Return the [X, Y] coordinate for the center point of the cell that contains the specified text.  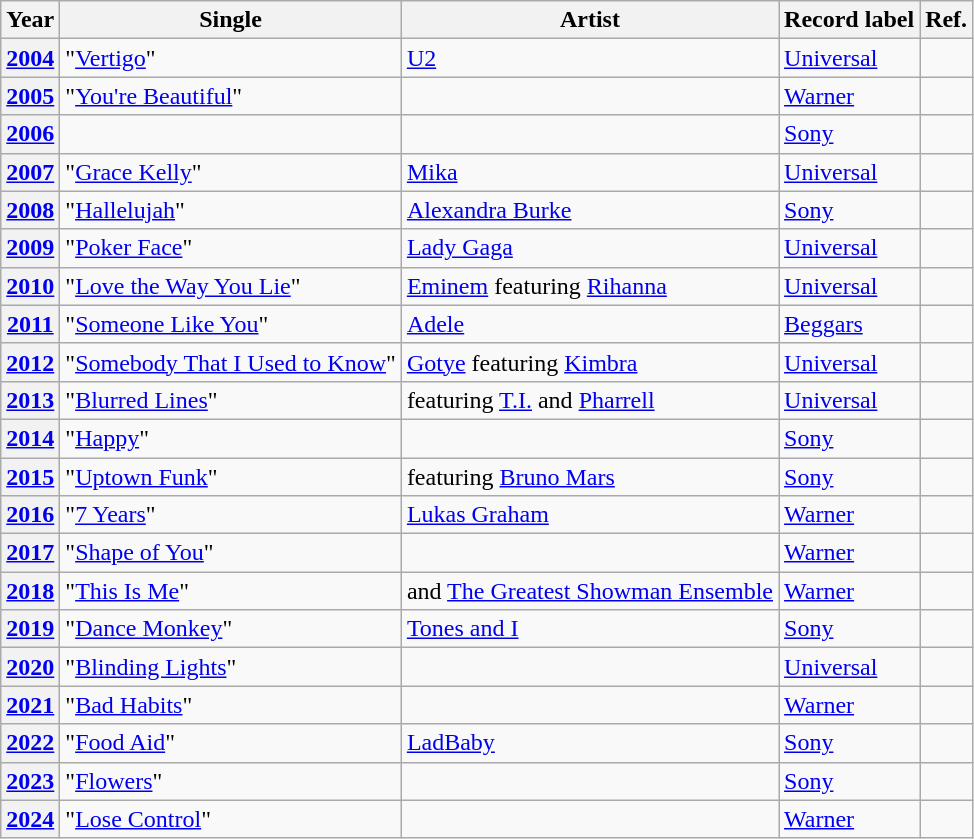
Single [231, 20]
2011 [30, 324]
Adele [590, 324]
2022 [30, 743]
Ref. [946, 20]
2005 [30, 96]
"Lose Control" [231, 819]
and The Greatest Showman Ensemble [590, 591]
2009 [30, 248]
2013 [30, 400]
2006 [30, 134]
Year [30, 20]
"Love the Way You Lie" [231, 286]
U2 [590, 58]
Lady Gaga [590, 248]
Tones and I [590, 629]
2021 [30, 705]
"Blurred Lines" [231, 400]
"Poker Face" [231, 248]
"Happy" [231, 438]
"Grace Kelly" [231, 172]
"You're Beautiful" [231, 96]
2008 [30, 210]
"Blinding Lights" [231, 667]
Alexandra Burke [590, 210]
2018 [30, 591]
"Flowers" [231, 781]
2007 [30, 172]
Mika [590, 172]
2016 [30, 515]
"Uptown Funk" [231, 477]
2017 [30, 553]
Beggars [850, 324]
Artist [590, 20]
"Vertigo" [231, 58]
LadBaby [590, 743]
"Hallelujah" [231, 210]
featuring T.I. and Pharrell [590, 400]
2020 [30, 667]
2023 [30, 781]
Record label [850, 20]
2015 [30, 477]
"7 Years" [231, 515]
Lukas Graham [590, 515]
featuring Bruno Mars [590, 477]
2019 [30, 629]
"Someone Like You" [231, 324]
"Dance Monkey" [231, 629]
"This Is Me" [231, 591]
2010 [30, 286]
"Somebody That I Used to Know" [231, 362]
Gotye featuring Kimbra [590, 362]
"Food Aid" [231, 743]
"Shape of You" [231, 553]
2012 [30, 362]
Eminem featuring Rihanna [590, 286]
2024 [30, 819]
2004 [30, 58]
2014 [30, 438]
"Bad Habits" [231, 705]
